Locate the cell with the specified text and output its (X, Y) center coordinate. 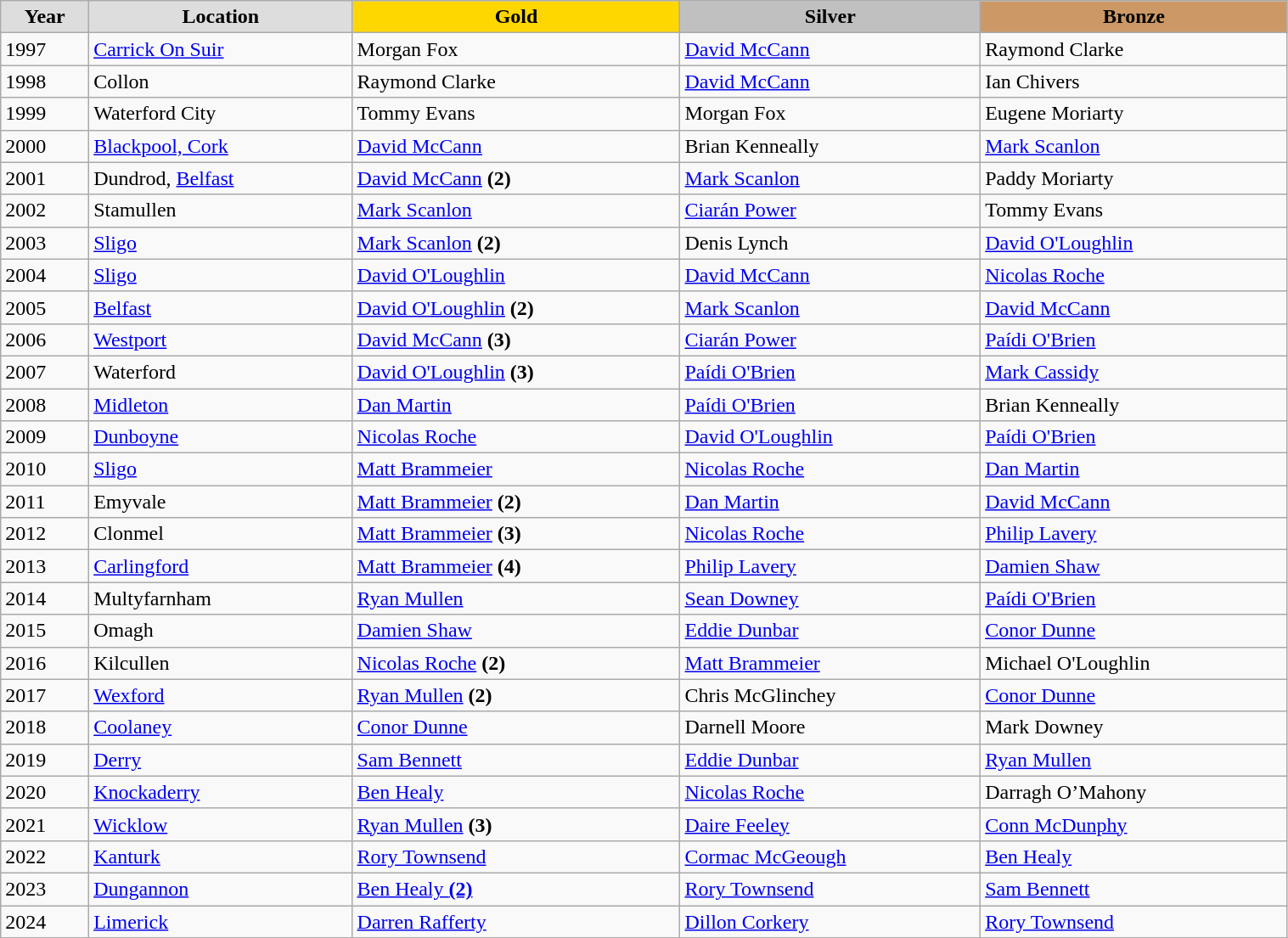
Silver (830, 17)
2018 (45, 727)
2004 (45, 275)
Wexford (221, 695)
1998 (45, 81)
Darragh O’Mahony (1134, 792)
Derry (221, 760)
David McCann (2) (516, 178)
Omagh (221, 631)
Kanturk (221, 857)
Bronze (1134, 17)
Ryan Mullen (2) (516, 695)
Matt Brammeier (2) (516, 502)
2024 (45, 921)
Clonmel (221, 534)
David O'Loughlin (2) (516, 307)
Coolaney (221, 727)
Multyfarnham (221, 598)
Michael O'Loughlin (1134, 663)
Daire Feeley (830, 824)
Midleton (221, 405)
Wicklow (221, 824)
Denis Lynch (830, 243)
Dundrod, Belfast (221, 178)
Matt Brammeier (3) (516, 534)
Dungannon (221, 889)
Matt Brammeier (4) (516, 566)
Limerick (221, 921)
Dillon Corkery (830, 921)
2013 (45, 566)
Ryan Mullen (3) (516, 824)
David O'Loughlin (3) (516, 372)
2016 (45, 663)
Mark Downey (1134, 727)
2007 (45, 372)
2003 (45, 243)
2015 (45, 631)
Knockaderry (221, 792)
1999 (45, 114)
2019 (45, 760)
Paddy Moriarty (1134, 178)
Sean Downey (830, 598)
Year (45, 17)
2005 (45, 307)
Ian Chivers (1134, 81)
Kilcullen (221, 663)
Mark Scanlon (2) (516, 243)
Carrick On Suir (221, 49)
2014 (45, 598)
2022 (45, 857)
Waterford (221, 372)
Collon (221, 81)
2010 (45, 469)
Westport (221, 340)
Location (221, 17)
2000 (45, 146)
Ben Healy (2) (516, 889)
2012 (45, 534)
Stamullen (221, 211)
1997 (45, 49)
David McCann (3) (516, 340)
Waterford City (221, 114)
Chris McGlinchey (830, 695)
2009 (45, 437)
2001 (45, 178)
2006 (45, 340)
Mark Cassidy (1134, 372)
Nicolas Roche (2) (516, 663)
Gold (516, 17)
2017 (45, 695)
Darnell Moore (830, 727)
2021 (45, 824)
2023 (45, 889)
Blackpool, Cork (221, 146)
Emyvale (221, 502)
Eugene Moriarty (1134, 114)
2011 (45, 502)
Cormac McGeough (830, 857)
Darren Rafferty (516, 921)
Dunboyne (221, 437)
Conn McDunphy (1134, 824)
2002 (45, 211)
Carlingford (221, 566)
2008 (45, 405)
Belfast (221, 307)
2020 (45, 792)
